Determine the (X, Y) coordinate at the center of the cell enclosing the given text.  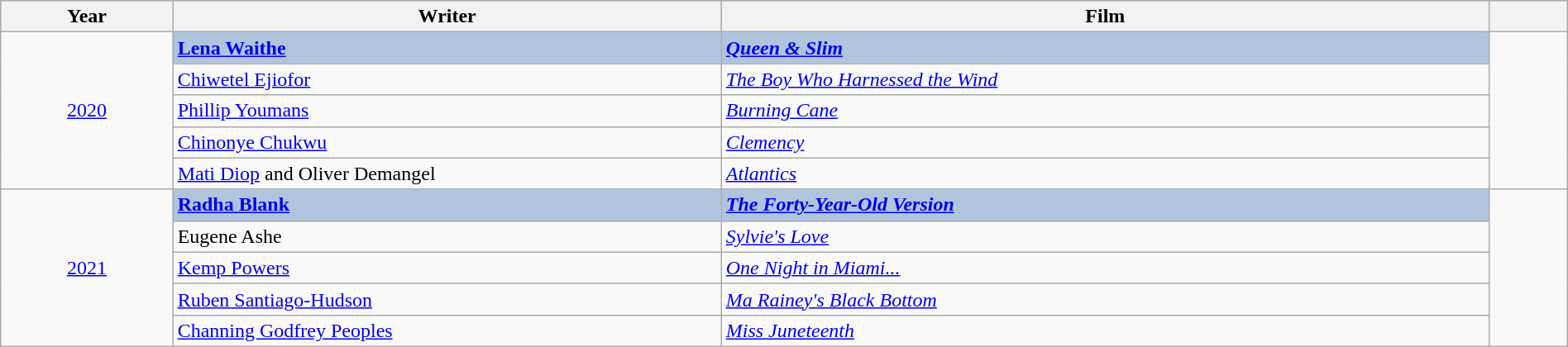
Queen & Slim (1105, 48)
Eugene Ashe (447, 236)
2020 (87, 111)
Clemency (1105, 142)
The Forty-Year-Old Version (1105, 205)
Mati Diop and Oliver Demangel (447, 173)
Year (87, 17)
Ruben Santiago-Hudson (447, 299)
Chiwetel Ejiofor (447, 79)
Writer (447, 17)
2021 (87, 268)
Miss Juneteenth (1105, 330)
Sylvie's Love (1105, 236)
Chinonye Chukwu (447, 142)
Phillip Youmans (447, 111)
Radha Blank (447, 205)
Burning Cane (1105, 111)
Atlantics (1105, 173)
Channing Godfrey Peoples (447, 330)
Film (1105, 17)
Ma Rainey's Black Bottom (1105, 299)
Kemp Powers (447, 268)
One Night in Miami... (1105, 268)
The Boy Who Harnessed the Wind (1105, 79)
Lena Waithe (447, 48)
